Locate the cell with the specified text and output its (X, Y) center coordinate. 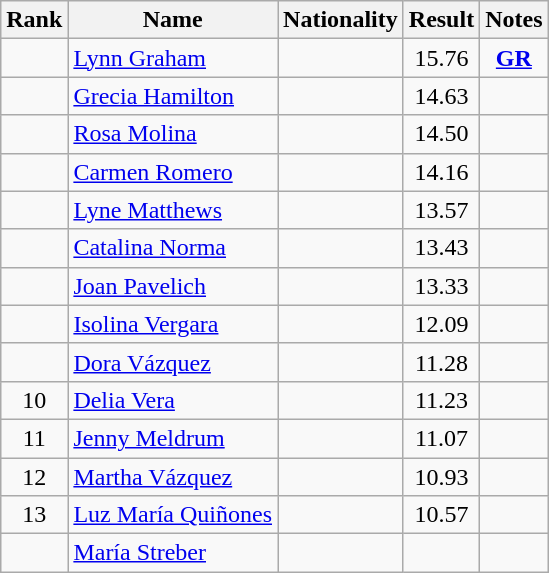
Jenny Meldrum (173, 438)
Nationality (341, 20)
Lyne Matthews (173, 210)
Grecia Hamilton (173, 96)
Notes (514, 20)
Rosa Molina (173, 134)
Isolina Vergara (173, 324)
14.50 (441, 134)
12.09 (441, 324)
Catalina Norma (173, 248)
10 (34, 400)
Rank (34, 20)
Result (441, 20)
Carmen Romero (173, 172)
10.57 (441, 515)
10.93 (441, 477)
11.07 (441, 438)
11.23 (441, 400)
14.16 (441, 172)
11.28 (441, 362)
Luz María Quiñones (173, 515)
Name (173, 20)
Martha Vázquez (173, 477)
13.43 (441, 248)
13.33 (441, 286)
11 (34, 438)
15.76 (441, 58)
13 (34, 515)
13.57 (441, 210)
Delia Vera (173, 400)
12 (34, 477)
Dora Vázquez (173, 362)
María Streber (173, 553)
Joan Pavelich (173, 286)
14.63 (441, 96)
GR (514, 58)
Lynn Graham (173, 58)
